For the text-containing cell, return its midpoint in [x, y] coordinate format. 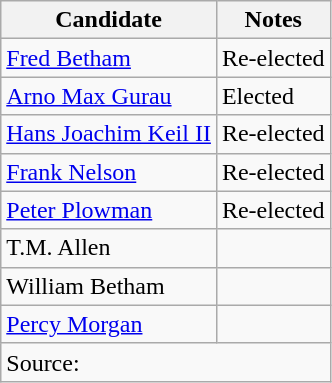
Arno Max Gurau [109, 96]
Candidate [109, 20]
Hans Joachim Keil II [109, 134]
Source: [166, 362]
T.M. Allen [109, 248]
Peter Plowman [109, 210]
Frank Nelson [109, 172]
Percy Morgan [109, 324]
William Betham [109, 286]
Fred Betham [109, 58]
Elected [273, 96]
Notes [273, 20]
